Identify which cell holds the provided text, then report its [X, Y] central coordinate. 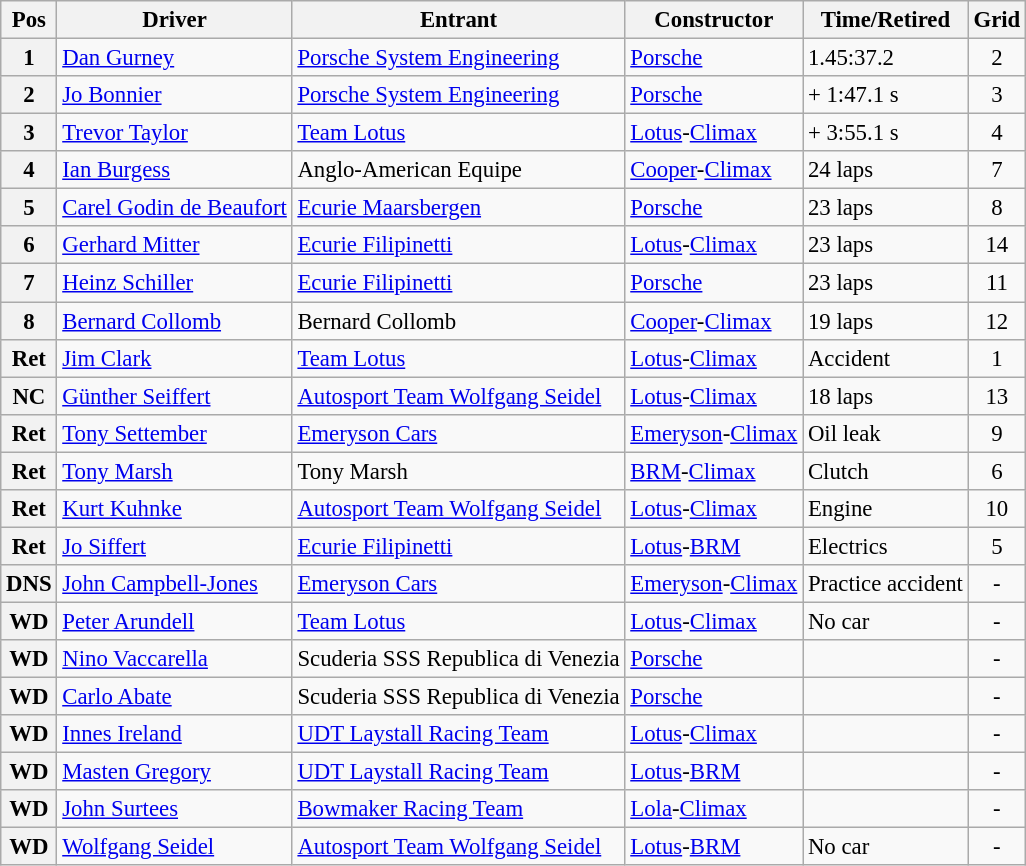
+ 3:55.1 s [886, 133]
Masten Gregory [174, 772]
NC [29, 396]
Oil leak [886, 433]
Carel Godin de Beaufort [174, 208]
Innes Ireland [174, 734]
Lola-Climax [714, 809]
Engine [886, 509]
Gerhard Mitter [174, 245]
Kurt Kuhnke [174, 509]
13 [996, 396]
9 [996, 433]
Dan Gurney [174, 58]
Practice accident [886, 584]
Entrant [458, 20]
19 laps [886, 321]
14 [996, 245]
Accident [886, 358]
1.45:37.2 [886, 58]
Trevor Taylor [174, 133]
Time/Retired [886, 20]
Grid [996, 20]
11 [996, 283]
Ian Burgess [174, 170]
Carlo Abate [174, 697]
Peter Arundell [174, 621]
BRM-Climax [714, 471]
+ 1:47.1 s [886, 95]
Pos [29, 20]
Günther Seiffert [174, 396]
John Campbell-Jones [174, 584]
Wolfgang Seidel [174, 847]
Nino Vaccarella [174, 659]
Clutch [886, 471]
Jo Bonnier [174, 95]
Driver [174, 20]
Anglo-American Equipe [458, 170]
Heinz Schiller [174, 283]
Tony Settember [174, 433]
DNS [29, 584]
Jim Clark [174, 358]
24 laps [886, 170]
Jo Siffert [174, 546]
Electrics [886, 546]
Bowmaker Racing Team [458, 809]
12 [996, 321]
Constructor [714, 20]
John Surtees [174, 809]
Ecurie Maarsbergen [458, 208]
18 laps [886, 396]
10 [996, 509]
